Extract the (x, y) coordinate from the center of the cell holding the provided text.  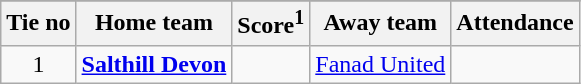
Away team (380, 24)
Salthill Devon (154, 64)
Score1 (271, 24)
1 (38, 64)
Home team (154, 24)
Tie no (38, 24)
Fanad United (380, 64)
Attendance (515, 24)
